Detect which cell encompasses the target text, then output its [X, Y] center coordinate. 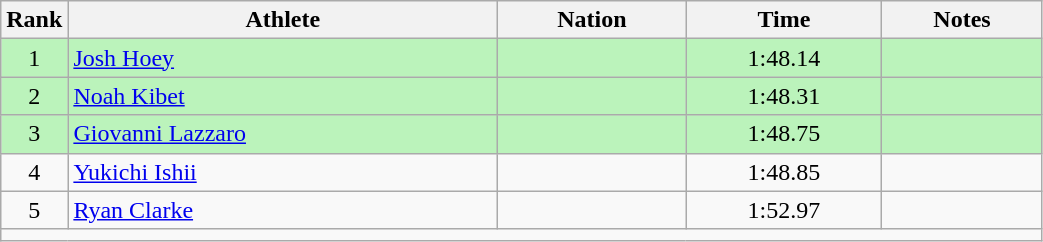
4 [34, 172]
1 [34, 58]
1:48.14 [784, 58]
1:52.97 [784, 210]
Athlete [283, 20]
Noah Kibet [283, 96]
Notes [962, 20]
Josh Hoey [283, 58]
Giovanni Lazzaro [283, 134]
Time [784, 20]
3 [34, 134]
Nation [592, 20]
2 [34, 96]
Rank [34, 20]
5 [34, 210]
1:48.75 [784, 134]
Ryan Clarke [283, 210]
Yukichi Ishii [283, 172]
1:48.31 [784, 96]
1:48.85 [784, 172]
